Locate the cell with the specified text and output its [x, y] center coordinate. 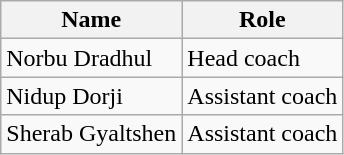
Norbu Dradhul [92, 58]
Head coach [262, 58]
Name [92, 20]
Role [262, 20]
Sherab Gyaltshen [92, 134]
Nidup Dorji [92, 96]
